Extract the [X, Y] coordinate from the center of the cell holding the provided text.  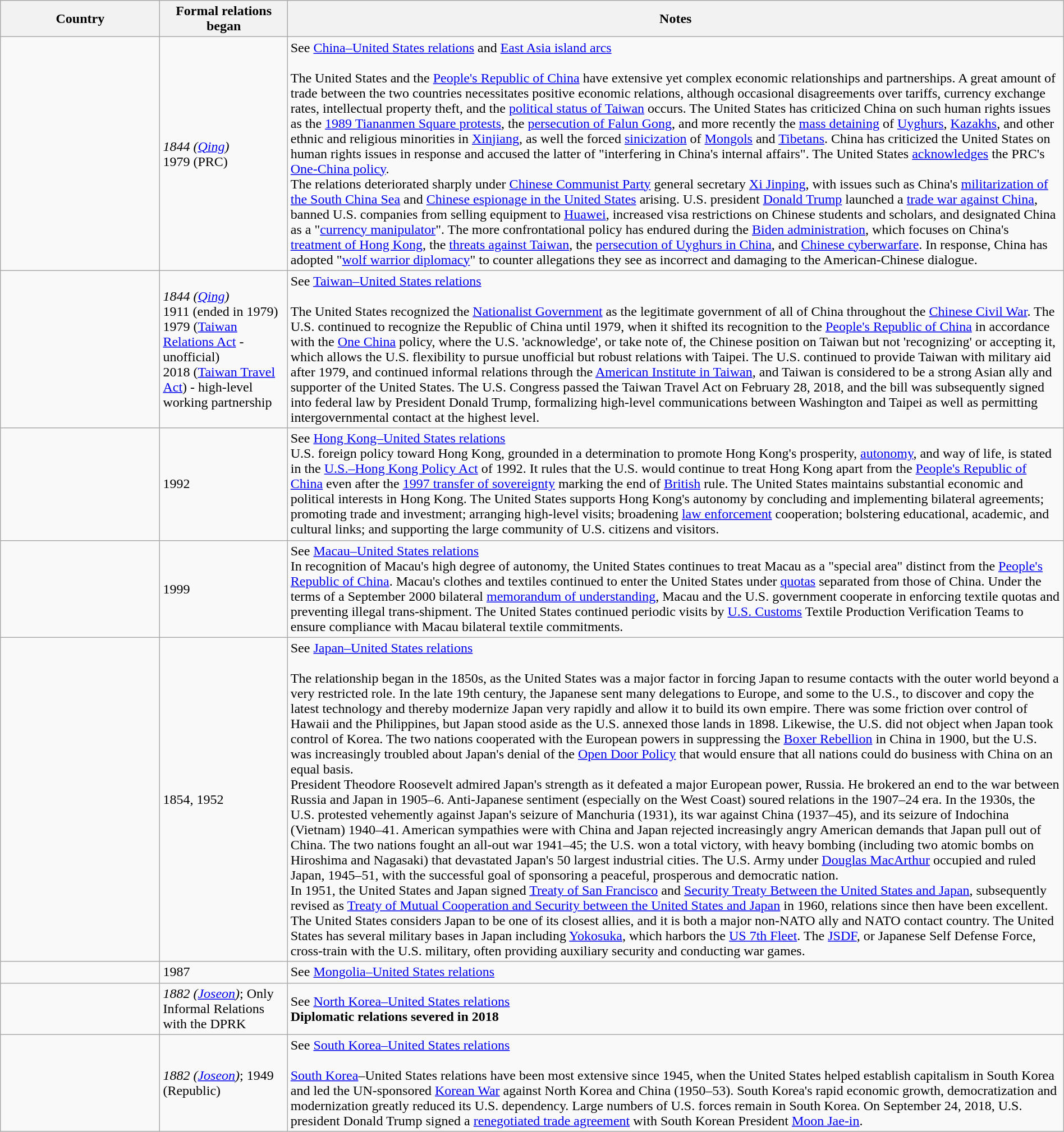
Country [80, 19]
1999 [223, 589]
Formal relations began [223, 19]
1882 (Joseon); 1949 (Republic) [223, 1083]
Notes [676, 19]
1854, 1952 [223, 799]
1992 [223, 484]
See Mongolia–United States relations [676, 972]
1844 (Qing)1911 (ended in 1979)1979 (Taiwan Relations Act - unofficial)2018 (Taiwan Travel Act) - high-level working partnership [223, 349]
1844 (Qing)1979 (PRC) [223, 154]
1987 [223, 972]
1882 (Joseon); Only Informal Relations with the DPRK [223, 1009]
See North Korea–United States relationsDiplomatic relations severed in 2018 [676, 1009]
